Output the (x, y) coordinate of the center of the cell containing the given text.  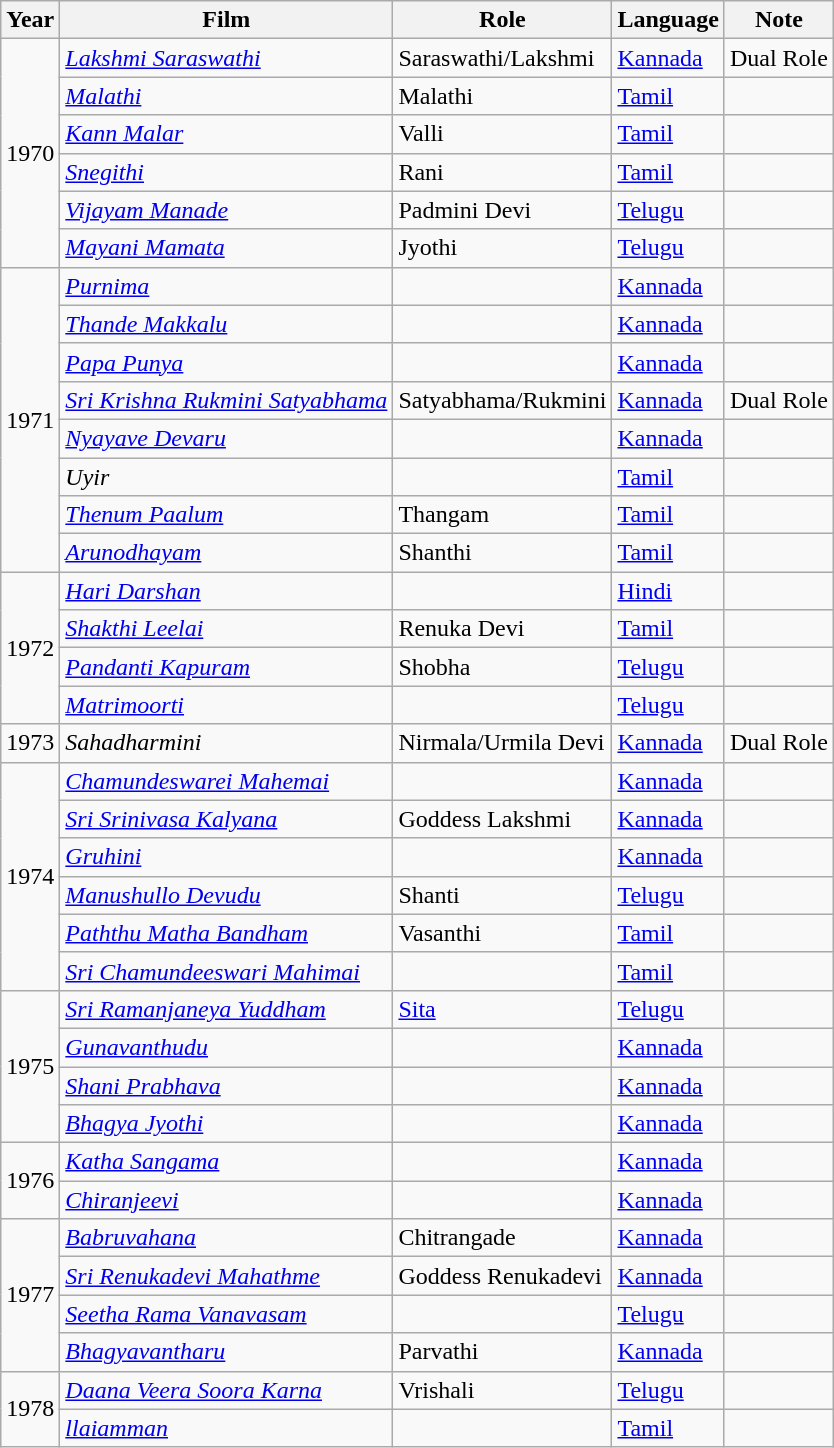
Sri Krishna Rukmini Satyabhama (226, 400)
Role (502, 20)
Sahadharmini (226, 743)
Valli (502, 134)
Parvathi (502, 1352)
Sita (502, 1009)
Note (778, 20)
Gruhini (226, 857)
1972 (30, 648)
Arunodhayam (226, 553)
Matrimoorti (226, 705)
Jyothi (502, 248)
Paththu Matha Bandham (226, 933)
Snegithi (226, 172)
Bhagya Jyothi (226, 1124)
Katha Sangama (226, 1162)
Thangam (502, 515)
1974 (30, 876)
Sri Ramanjaneya Yuddham (226, 1009)
llaiamman (226, 1428)
1977 (30, 1295)
1978 (30, 1409)
Rani (502, 172)
Mayani Mamata (226, 248)
Shanthi (502, 553)
Daana Veera Soora Karna (226, 1390)
Padmini Devi (502, 210)
Manushullo Devudu (226, 895)
Language (668, 20)
1971 (30, 419)
Shani Prabhava (226, 1085)
1973 (30, 743)
Chiranjeevi (226, 1200)
1975 (30, 1066)
Year (30, 20)
Hindi (668, 591)
Hari Darshan (226, 591)
Vasanthi (502, 933)
Sri Srinivasa Kalyana (226, 819)
Renuka Devi (502, 629)
Purnima (226, 286)
Lakshmi Saraswathi (226, 58)
Seetha Rama Vanavasam (226, 1314)
Shakthi Leelai (226, 629)
Shobha (502, 667)
Satyabhama/Rukmini (502, 400)
Nirmala/Urmila Devi (502, 743)
Gunavanthudu (226, 1047)
Goddess Lakshmi (502, 819)
1970 (30, 153)
Sri Renukadevi Mahathme (226, 1276)
Goddess Renukadevi (502, 1276)
Papa Punya (226, 362)
Saraswathi/Lakshmi (502, 58)
Shanti (502, 895)
Bhagyavantharu (226, 1352)
Pandanti Kapuram (226, 667)
Nyayave Devaru (226, 438)
Thande Makkalu (226, 324)
Vrishali (502, 1390)
Uyir (226, 477)
1976 (30, 1181)
Sri Chamundeeswari Mahimai (226, 971)
Kann Malar (226, 134)
Film (226, 20)
Chitrangade (502, 1238)
Vijayam Manade (226, 210)
Chamundeswarei Mahemai (226, 781)
Thenum Paalum (226, 515)
Babruvahana (226, 1238)
